Return the (X, Y) coordinate for the center point of the cell that contains the specified text.  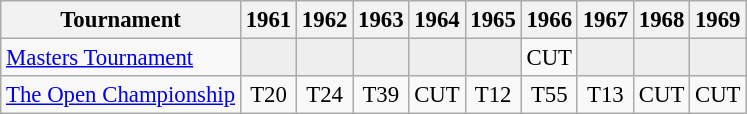
1964 (437, 20)
1962 (325, 20)
T20 (268, 95)
1961 (268, 20)
Masters Tournament (121, 58)
1963 (381, 20)
1965 (493, 20)
T13 (605, 95)
T55 (549, 95)
1966 (549, 20)
1969 (718, 20)
T24 (325, 95)
1967 (605, 20)
T39 (381, 95)
Tournament (121, 20)
T12 (493, 95)
1968 (661, 20)
The Open Championship (121, 95)
